Return [x, y] of the center of cell containing provided text 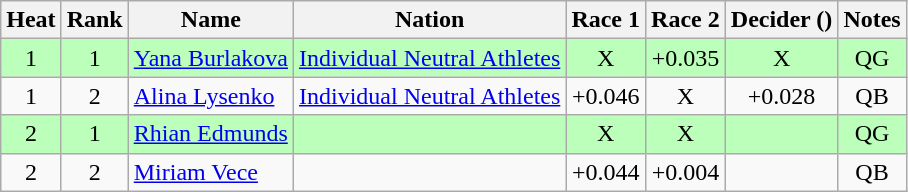
+0.004 [686, 172]
+0.028 [782, 96]
+0.046 [606, 96]
Yana Burlakova [210, 58]
Race 1 [606, 20]
Name [210, 20]
Race 2 [686, 20]
Miriam Vece [210, 172]
Rhian Edmunds [210, 134]
Notes [872, 20]
Nation [430, 20]
+0.044 [606, 172]
Alina Lysenko [210, 96]
Rank [94, 20]
Heat [31, 20]
Decider () [782, 20]
+0.035 [686, 58]
